Detect which cell encompasses the target text, then output its [x, y] center coordinate. 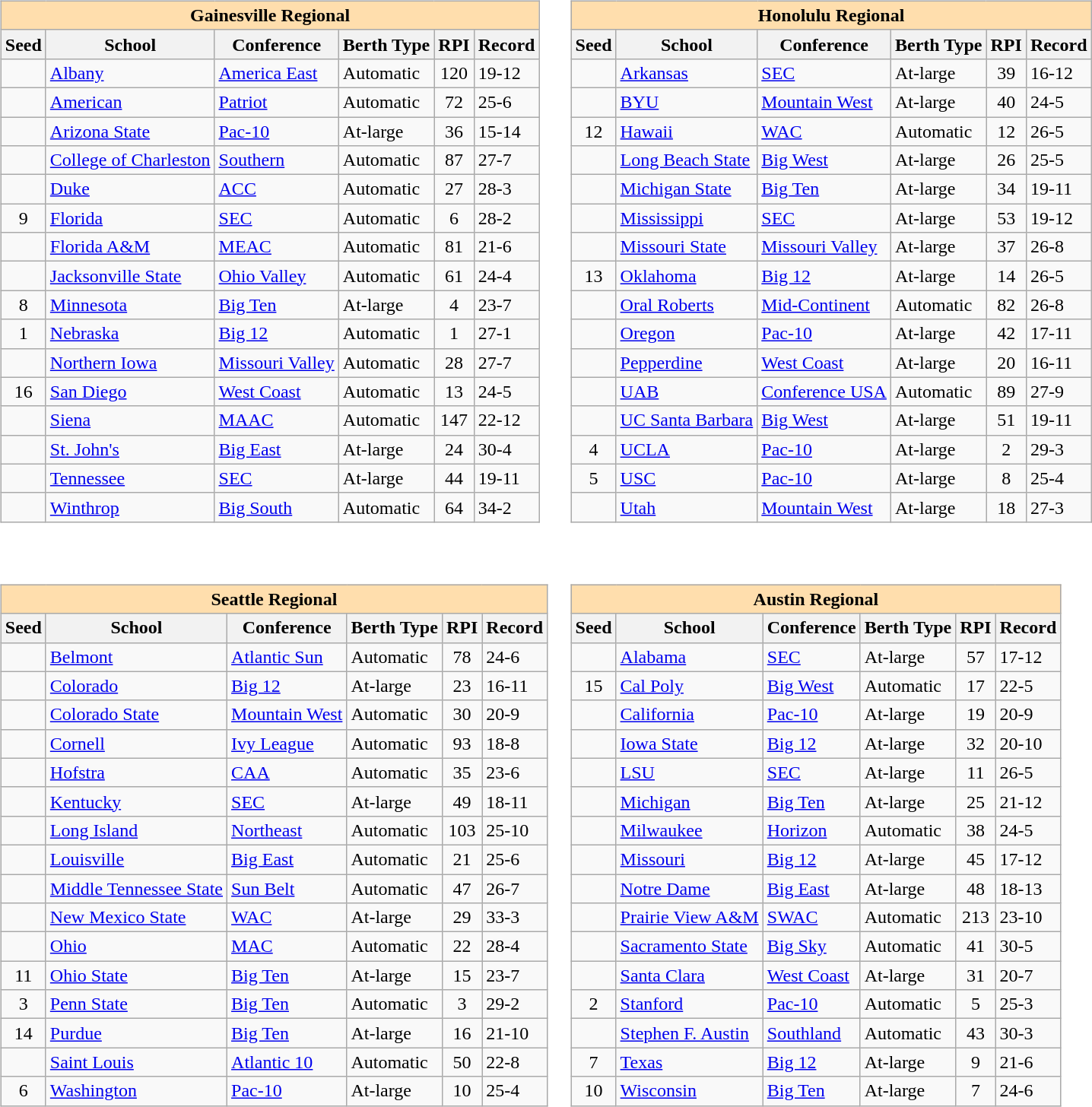
27-1 [506, 334]
Long Beach State [687, 160]
Ohio [136, 947]
28-2 [506, 218]
Seattle Regional [274, 599]
16-12 [1059, 73]
New Mexico State [136, 918]
Milwaukee [689, 830]
28-3 [506, 189]
Cal Poly [689, 686]
30 [462, 715]
Iowa State [689, 744]
CAA [287, 772]
Gainesville Regional [270, 15]
Southern [277, 160]
America East [277, 73]
30-3 [1028, 1033]
147 [454, 420]
23-10 [1028, 918]
18-8 [515, 744]
32 [976, 744]
21 [462, 859]
Conference USA [824, 392]
Middle Tennessee State [136, 889]
23-6 [515, 772]
Nebraska [130, 334]
89 [1006, 392]
15-14 [506, 132]
17-11 [1059, 334]
20 [1006, 363]
Ohio State [136, 975]
24-4 [506, 276]
Patriot [277, 102]
31 [976, 975]
Michigan [689, 801]
37 [1006, 247]
25-5 [1059, 160]
Mid-Continent [824, 305]
22-12 [506, 420]
26 [1006, 160]
24 [454, 449]
Belmont [136, 657]
Prairie View A&M [689, 918]
Utah [687, 507]
35 [462, 772]
87 [454, 160]
Hawaii [687, 132]
93 [462, 744]
38 [976, 830]
53 [1006, 218]
120 [454, 73]
27-9 [1059, 392]
29-3 [1059, 449]
18-11 [515, 801]
47 [462, 889]
MAAC [277, 420]
Oregon [687, 334]
Missouri [689, 859]
Big Sky [811, 947]
Mississippi [687, 218]
Alabama [689, 657]
48 [976, 889]
30-5 [1028, 947]
BYU [687, 102]
Colorado State [136, 715]
18-13 [1028, 889]
UAB [687, 392]
Florida A&M [130, 247]
Missouri State [687, 247]
34-2 [506, 507]
17 [976, 686]
Honolulu Regional [831, 15]
Ivy League [287, 744]
64 [454, 507]
25-10 [515, 830]
213 [976, 918]
Albany [130, 73]
Big South [277, 507]
College of Charleston [130, 160]
Pepperdine [687, 363]
Atlantic 10 [287, 1062]
LSU [689, 772]
Michigan State [687, 189]
20-10 [1028, 744]
Minnesota [130, 305]
Long Island [136, 830]
Oral Roberts [687, 305]
45 [976, 859]
Oklahoma [687, 276]
Arkansas [687, 73]
40 [1006, 102]
Southland [811, 1033]
78 [462, 657]
Sacramento State [689, 947]
Winthrop [130, 507]
29-2 [515, 1004]
Jacksonville State [130, 276]
19 [976, 715]
103 [462, 830]
22 [462, 947]
MAC [287, 947]
St. John's [130, 449]
51 [1006, 420]
Horizon [811, 830]
39 [1006, 73]
23 [462, 686]
18 [1006, 507]
Hofstra [136, 772]
Colorado [136, 686]
25 [976, 801]
San Diego [130, 392]
Tennessee [130, 478]
61 [454, 276]
Saint Louis [136, 1062]
42 [1006, 334]
22-8 [515, 1062]
Arizona State [130, 132]
21-10 [515, 1033]
22-5 [1028, 686]
81 [454, 247]
Siena [130, 420]
49 [462, 801]
Florida [130, 218]
Stanford [689, 1004]
44 [454, 478]
43 [976, 1033]
41 [976, 947]
25-3 [1028, 1004]
30-4 [506, 449]
Louisville [136, 859]
Kentucky [136, 801]
Purdue [136, 1033]
28-4 [515, 947]
Washington [136, 1091]
California [689, 715]
Austin Regional [816, 599]
21-12 [1028, 801]
American [130, 102]
Ohio Valley [277, 276]
34 [1006, 189]
UCLA [687, 449]
Cornell [136, 744]
Stephen F. Austin [689, 1033]
MEAC [277, 247]
72 [454, 102]
Sun Belt [287, 889]
82 [1006, 305]
26-7 [515, 889]
36 [454, 132]
33-3 [515, 918]
57 [976, 657]
Atlantic Sun [287, 657]
Santa Clara [689, 975]
USC [687, 478]
Wisconsin [689, 1091]
SWAC [811, 918]
UC Santa Barbara [687, 420]
Northern Iowa [130, 363]
20-7 [1028, 975]
Penn State [136, 1004]
27-3 [1059, 507]
Duke [130, 189]
Texas [689, 1062]
ACC [277, 189]
50 [462, 1062]
28 [454, 363]
Notre Dame [689, 889]
Northeast [287, 830]
29 [462, 918]
27 [454, 189]
